For the text-containing cell, return its midpoint in [x, y] coordinate format. 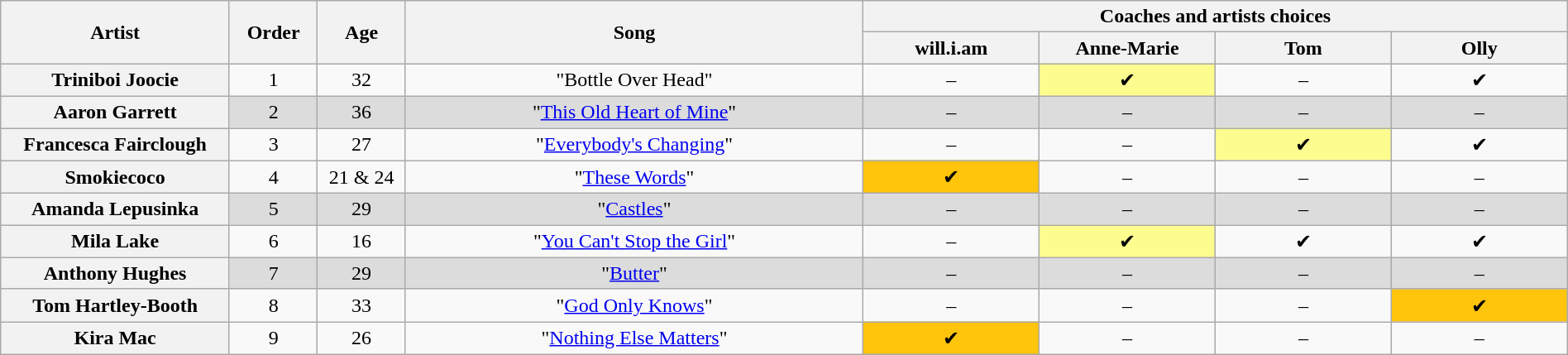
27 [361, 144]
Anne-Marie [1128, 48]
Triniboi Joocie [116, 80]
Mila Lake [116, 242]
32 [361, 80]
Age [361, 32]
26 [361, 338]
Tom Hartley-Booth [116, 305]
"Bottle Over Head" [633, 80]
Song [633, 32]
36 [361, 112]
9 [273, 338]
"Nothing Else Matters" [633, 338]
5 [273, 209]
"This Old Heart of Mine" [633, 112]
Amanda Lepusinka [116, 209]
Smokiecoco [116, 177]
1 [273, 80]
"God Only Knows" [633, 305]
33 [361, 305]
6 [273, 242]
Kira Mac [116, 338]
Francesca Fairclough [116, 144]
16 [361, 242]
"Castles" [633, 209]
4 [273, 177]
Artist [116, 32]
8 [273, 305]
"You Can't Stop the Girl" [633, 242]
Order [273, 32]
3 [273, 144]
7 [273, 273]
"These Words" [633, 177]
will.i.am [951, 48]
Anthony Hughes [116, 273]
2 [273, 112]
"Everybody's Changing" [633, 144]
21 & 24 [361, 177]
Coaches and artists choices [1216, 17]
Aaron Garrett [116, 112]
Olly [1479, 48]
"Butter" [633, 273]
Tom [1303, 48]
